Output the (x, y) coordinate of the center of the cell containing the given text.  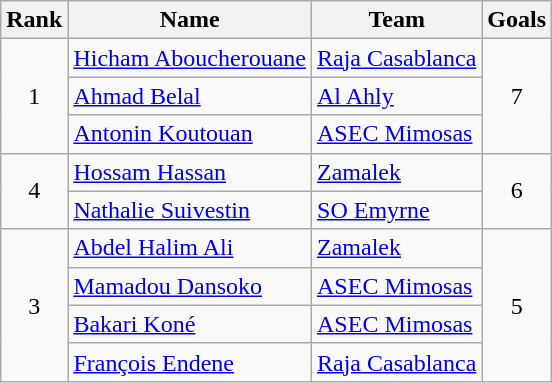
Bakari Koné (190, 324)
Rank (34, 20)
Nathalie Suivestin (190, 210)
Abdel Halim Ali (190, 248)
SO Emyrne (397, 210)
5 (517, 305)
4 (34, 191)
Hicham Aboucherouane (190, 58)
Goals (517, 20)
7 (517, 96)
Al Ahly (397, 96)
Name (190, 20)
Mamadou Dansoko (190, 286)
Antonin Koutouan (190, 134)
Hossam Hassan (190, 172)
Ahmad Belal (190, 96)
François Endene (190, 362)
6 (517, 191)
Team (397, 20)
3 (34, 305)
1 (34, 96)
